Determine the (X, Y) coordinate at the center of the cell enclosing the given text.  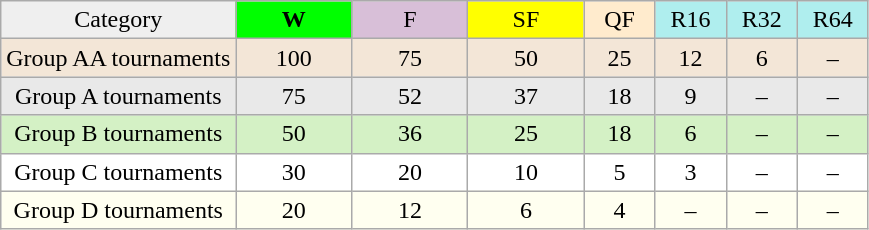
36 (410, 134)
Group D tournaments (118, 210)
Group A tournaments (118, 96)
Group B tournaments (118, 134)
30 (294, 172)
SF (526, 20)
10 (526, 172)
37 (526, 96)
Category (118, 20)
QF (620, 20)
R64 (832, 20)
9 (690, 96)
R16 (690, 20)
Group C tournaments (118, 172)
5 (620, 172)
Group AA tournaments (118, 58)
W (294, 20)
4 (620, 210)
R32 (762, 20)
F (410, 20)
52 (410, 96)
3 (690, 172)
100 (294, 58)
